Detect which cell encompasses the target text, then output its (x, y) center coordinate. 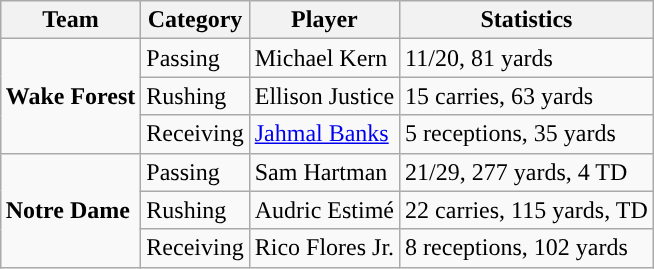
21/29, 277 yards, 4 TD (527, 172)
Rico Flores Jr. (324, 248)
22 carries, 115 yards, TD (527, 210)
5 receptions, 35 yards (527, 134)
8 receptions, 102 yards (527, 248)
Statistics (527, 20)
Audric Estimé (324, 210)
Sam Hartman (324, 172)
Ellison Justice (324, 96)
Category (195, 20)
11/20, 81 yards (527, 58)
Notre Dame (70, 210)
Player (324, 20)
Wake Forest (70, 96)
Michael Kern (324, 58)
Team (70, 20)
15 carries, 63 yards (527, 96)
Jahmal Banks (324, 134)
